Output the [x, y] coordinate of the center of the cell containing the given text.  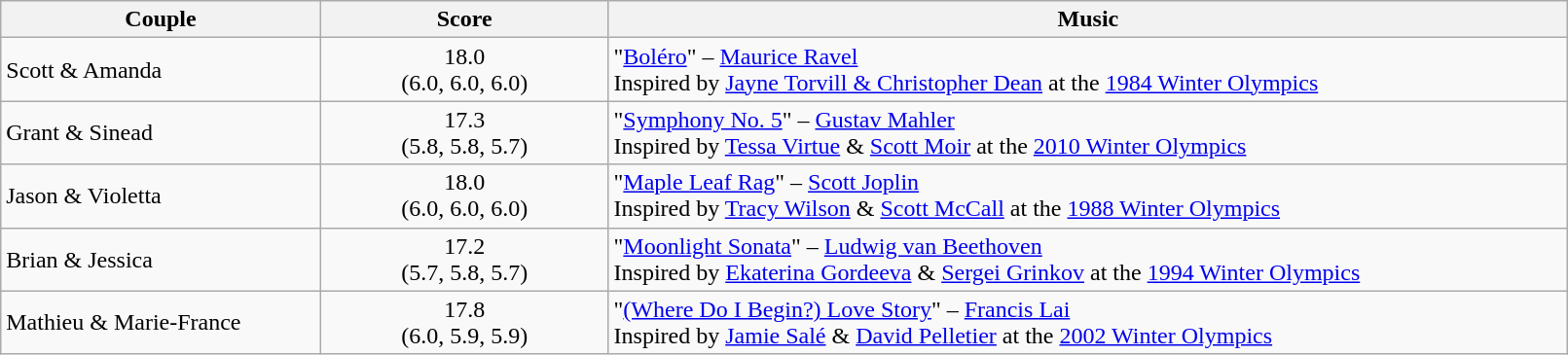
Couple [162, 19]
Music [1088, 19]
Brian & Jessica [162, 259]
17.3 (5.8, 5.8, 5.7) [464, 132]
17.8 (6.0, 5.9, 5.9) [464, 323]
Jason & Violetta [162, 196]
17.2 (5.7, 5.8, 5.7) [464, 259]
Grant & Sinead [162, 132]
"Moonlight Sonata" – Ludwig van BeethovenInspired by Ekaterina Gordeeva & Sergei Grinkov at the 1994 Winter Olympics [1088, 259]
Scott & Amanda [162, 70]
"Boléro" – Maurice RavelInspired by Jayne Torvill & Christopher Dean at the 1984 Winter Olympics [1088, 70]
"Maple Leaf Rag" – Scott JoplinInspired by Tracy Wilson & Scott McCall at the 1988 Winter Olympics [1088, 196]
"(Where Do I Begin?) Love Story" – Francis LaiInspired by Jamie Salé & David Pelletier at the 2002 Winter Olympics [1088, 323]
Mathieu & Marie-France [162, 323]
"Symphony No. 5" – Gustav MahlerInspired by Tessa Virtue & Scott Moir at the 2010 Winter Olympics [1088, 132]
Score [464, 19]
